Capture the cell that displays the provided text and extract its (X, Y) central coordinate. 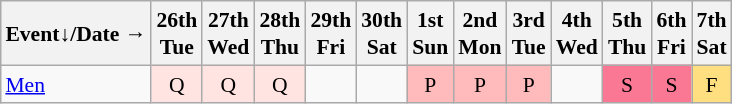
6thFri (671, 33)
Men (76, 84)
7thSat (712, 33)
2ndMon (480, 33)
29thFri (330, 33)
3rdTue (529, 33)
26thTue (176, 33)
5thThu (628, 33)
27thWed (228, 33)
Event↓/Date → (76, 33)
1stSun (430, 33)
30thSat (382, 33)
4thWed (577, 33)
F (712, 84)
28thThu (280, 33)
